Search for the cell housing the specified text and yield its [x, y] center coordinate. 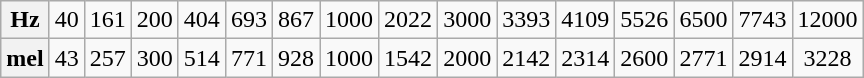
514 [202, 58]
404 [202, 20]
2022 [408, 20]
40 [66, 20]
12000 [828, 20]
3393 [526, 20]
Hz [25, 20]
2914 [762, 58]
2142 [526, 58]
300 [154, 58]
771 [248, 58]
867 [296, 20]
693 [248, 20]
200 [154, 20]
161 [108, 20]
2000 [468, 58]
2600 [644, 58]
43 [66, 58]
2771 [704, 58]
3000 [468, 20]
2314 [586, 58]
7743 [762, 20]
3228 [828, 58]
6500 [704, 20]
928 [296, 58]
4109 [586, 20]
257 [108, 58]
1542 [408, 58]
mel [25, 58]
5526 [644, 20]
